Return the [X, Y] coordinate for the center point of the cell that contains the specified text.  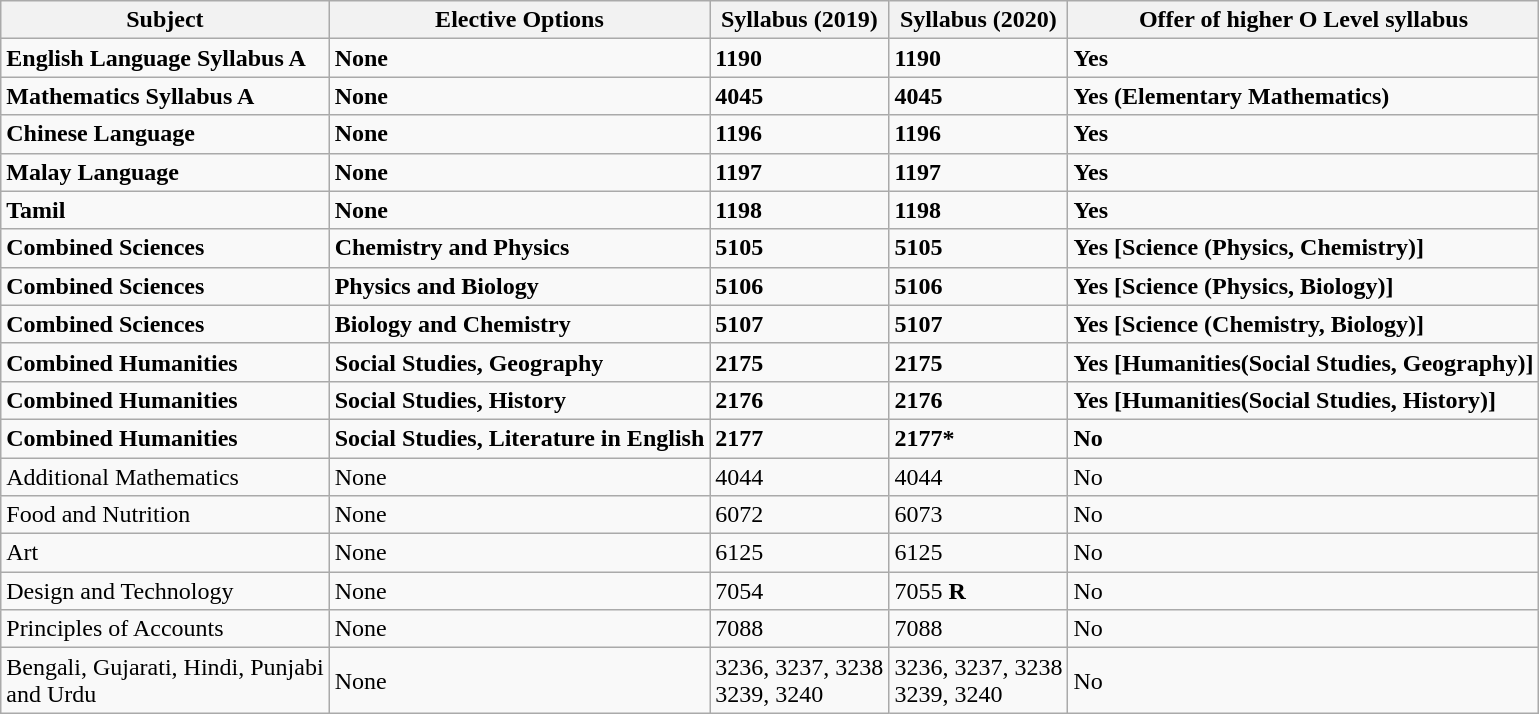
Syllabus (2020) [978, 20]
Yes [Humanities(Social Studies, History)] [1304, 400]
2177* [978, 438]
Social Studies, Geography [520, 362]
Design and Technology [165, 591]
English Language Syllabus A [165, 58]
Malay Language [165, 172]
Social Studies, Literature in English [520, 438]
Yes [Humanities(Social Studies, Geography)] [1304, 362]
Yes [Science (Physics, Chemistry)] [1304, 248]
Subject [165, 20]
Mathematics Syllabus A [165, 96]
Principles of Accounts [165, 629]
7054 [800, 591]
Biology and Chemistry [520, 324]
Offer of higher O Level syllabus [1304, 20]
Elective Options [520, 20]
Bengali, Gujarati, Hindi, Punjabiand Urdu [165, 680]
Social Studies, History [520, 400]
6073 [978, 515]
Food and Nutrition [165, 515]
Yes [Science (Chemistry, Biology)] [1304, 324]
2177 [800, 438]
7055 R [978, 591]
Tamil [165, 210]
Yes (Elementary Mathematics) [1304, 96]
Art [165, 553]
Yes [Science (Physics, Biology)] [1304, 286]
Physics and Biology [520, 286]
Syllabus (2019) [800, 20]
Additional Mathematics [165, 477]
Chinese Language [165, 134]
6072 [800, 515]
Chemistry and Physics [520, 248]
